Return [x, y] of the center of cell containing provided text 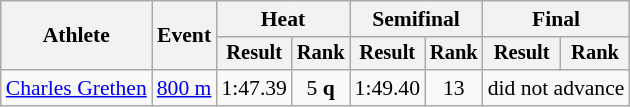
Charles Grethen [76, 88]
Heat [282, 19]
did not advance [556, 88]
1:47.39 [254, 88]
Semifinal [416, 19]
13 [454, 88]
Final [556, 19]
1:49.40 [388, 88]
5 q [321, 88]
Event [184, 36]
Athlete [76, 36]
800 m [184, 88]
